Output the [x, y] coordinate of the center of the cell containing the given text.  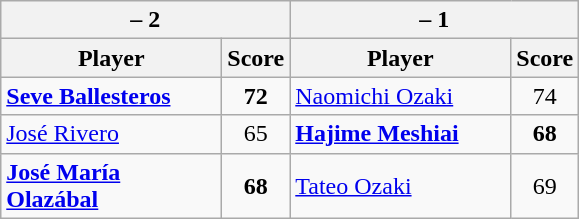
José María Olazábal [112, 186]
José Rivero [112, 134]
– 2 [146, 20]
69 [545, 186]
Tateo Ozaki [400, 186]
72 [256, 96]
65 [256, 134]
Seve Ballesteros [112, 96]
74 [545, 96]
– 1 [434, 20]
Naomichi Ozaki [400, 96]
Hajime Meshiai [400, 134]
